Return (X, Y) of the center of cell containing provided text 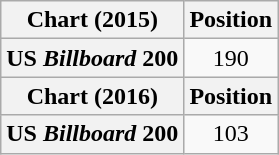
190 (231, 58)
Chart (2015) (92, 20)
Chart (2016) (92, 96)
103 (231, 134)
